Identify which cell holds the provided text, then report its (X, Y) central coordinate. 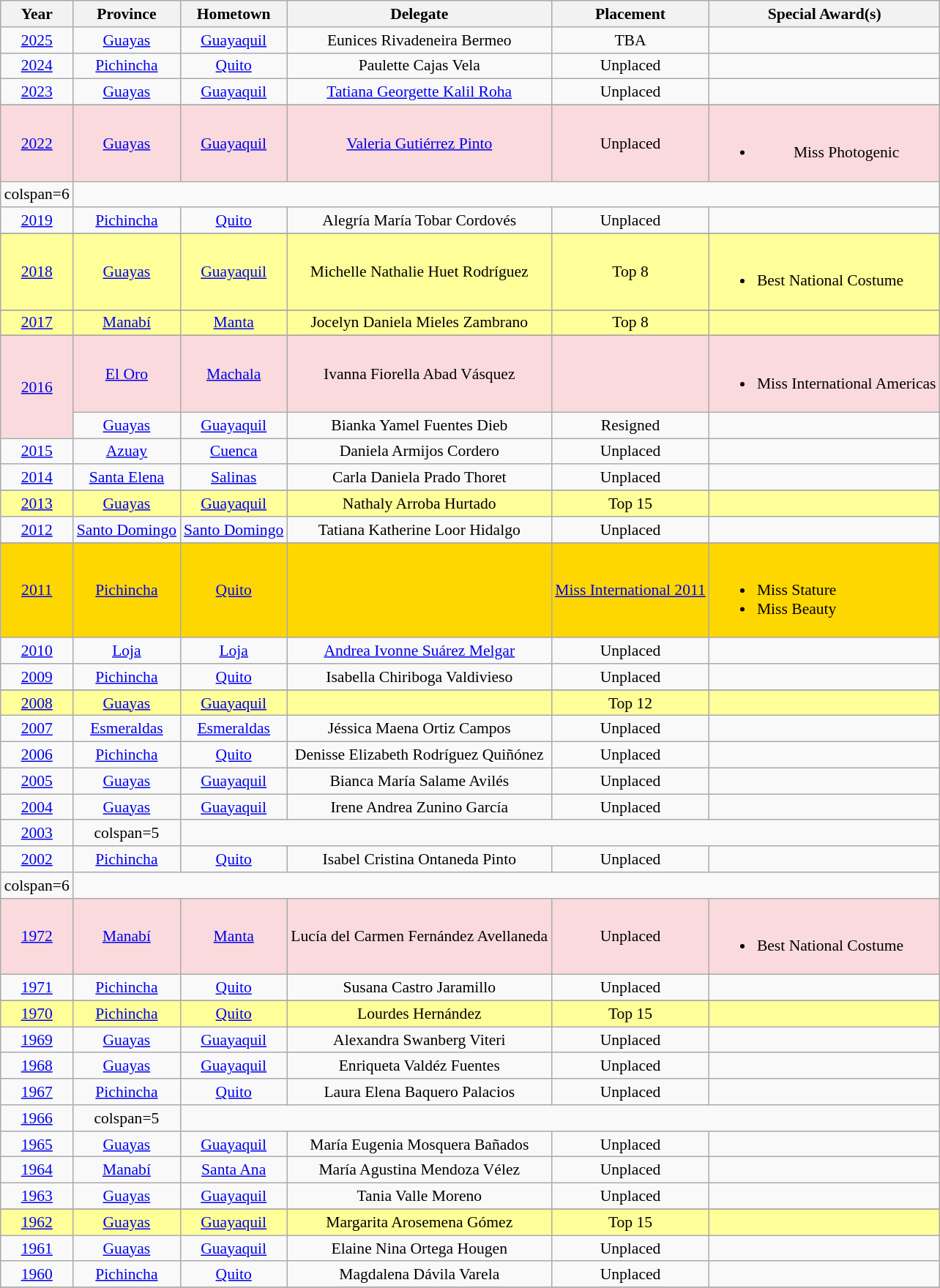
2004 (37, 807)
1968 (37, 1066)
2015 (37, 452)
2023 (37, 92)
Hometown (234, 14)
Province (127, 14)
Year (37, 14)
2005 (37, 781)
Delegate (419, 14)
Nathaly Arroba Hurtado (419, 503)
1961 (37, 1248)
2002 (37, 859)
Jocelyn Daniela Mieles Zambrano (419, 323)
1967 (37, 1092)
Valeria Gutiérrez Pinto (419, 143)
Alexandra Swanberg Viteri (419, 1040)
Miss International 2011 (630, 591)
Daniela Armijos Cordero (419, 452)
2025 (37, 40)
1966 (37, 1118)
María Agustina Mendoza Vélez (419, 1170)
Top 12 (630, 703)
2009 (37, 677)
Elaine Nina Ortega Hougen (419, 1248)
Michelle Nathalie Huet Rodríguez (419, 272)
Bianca María Salame Avilés (419, 781)
1970 (37, 1014)
Susana Castro Jaramillo (419, 988)
Denisse Elizabeth Rodríguez Quiñónez (419, 755)
1969 (37, 1040)
1960 (37, 1275)
Tatiana Georgette Kalil Roha (419, 92)
2011 (37, 591)
Special Award(s) (824, 14)
Miss StatureMiss Beauty (824, 591)
1962 (37, 1222)
1965 (37, 1145)
Isabella Chiriboga Valdivieso (419, 677)
Paulette Cajas Vela (419, 66)
Placement (630, 14)
2019 (37, 221)
Santa Elena (127, 478)
TBA (630, 40)
2022 (37, 143)
Azuay (127, 452)
Tania Valle Moreno (419, 1197)
1972 (37, 937)
Enriqueta Valdéz Fuentes (419, 1066)
Eunices Rivadeneira Bermeo (419, 40)
Machala (234, 374)
Magdalena Dávila Varela (419, 1275)
Andrea Ivonne Suárez Melgar (419, 651)
2024 (37, 66)
2016 (37, 387)
2013 (37, 503)
2017 (37, 323)
Irene Andrea Zunino García (419, 807)
Miss Photogenic (824, 143)
Tatiana Katherine Loor Hidalgo (419, 530)
1963 (37, 1197)
Margarita Arosemena Gómez (419, 1222)
Isabel Cristina Ontaneda Pinto (419, 859)
Ivanna Fiorella Abad Vásquez (419, 374)
2007 (37, 729)
Bianka Yamel Fuentes Dieb (419, 425)
Jéssica Maena Ortiz Campos (419, 729)
El Oro (127, 374)
Santa Ana (234, 1170)
2006 (37, 755)
1971 (37, 988)
2003 (37, 834)
Alegría María Tobar Cordovés (419, 221)
María Eugenia Mosquera Bañados (419, 1145)
Laura Elena Baquero Palacios (419, 1092)
2014 (37, 478)
Carla Daniela Prado Thoret (419, 478)
1964 (37, 1170)
Cuenca (234, 452)
2008 (37, 703)
Resigned (630, 425)
Lucía del Carmen Fernández Avellaneda (419, 937)
2018 (37, 272)
Miss International Americas (824, 374)
Lourdes Hernández (419, 1014)
2012 (37, 530)
Salinas (234, 478)
2010 (37, 651)
